Return [x, y] of the center of cell containing provided text 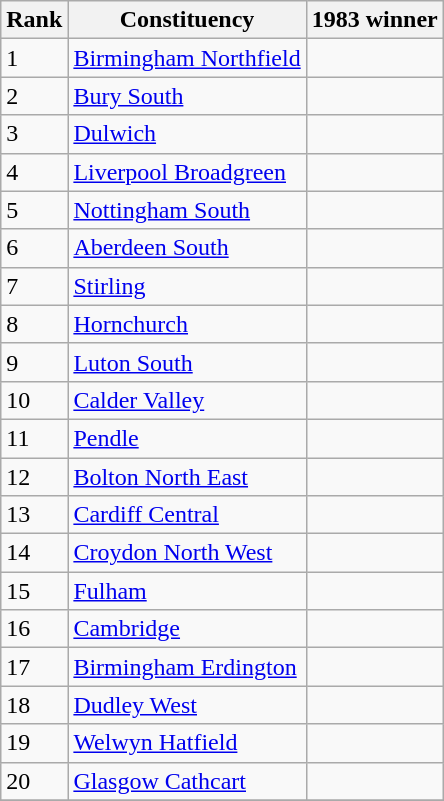
Dudley West [187, 705]
Dulwich [187, 134]
10 [34, 400]
Constituency [187, 20]
Hornchurch [187, 324]
2 [34, 96]
20 [34, 781]
Cardiff Central [187, 515]
14 [34, 553]
Stirling [187, 286]
6 [34, 248]
Cambridge [187, 629]
9 [34, 362]
7 [34, 286]
8 [34, 324]
Bury South [187, 96]
15 [34, 591]
11 [34, 438]
Glasgow Cathcart [187, 781]
Nottingham South [187, 210]
Aberdeen South [187, 248]
19 [34, 743]
Birmingham Northfield [187, 58]
18 [34, 705]
5 [34, 210]
Luton South [187, 362]
16 [34, 629]
17 [34, 667]
1 [34, 58]
Welwyn Hatfield [187, 743]
Fulham [187, 591]
Bolton North East [187, 477]
12 [34, 477]
Calder Valley [187, 400]
1983 winner [374, 20]
Liverpool Broadgreen [187, 172]
3 [34, 134]
Croydon North West [187, 553]
4 [34, 172]
Pendle [187, 438]
Rank [34, 20]
13 [34, 515]
Birmingham Erdington [187, 667]
